Determine the (X, Y) coordinate at the center of the cell enclosing the given text.  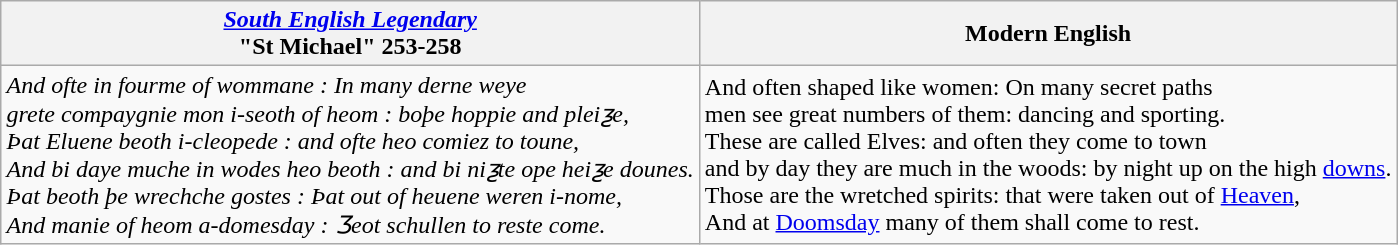
South English Legendary"St Michael" 253-258 (350, 34)
Modern English (1048, 34)
